Search for the cell housing the specified text and yield its (x, y) center coordinate. 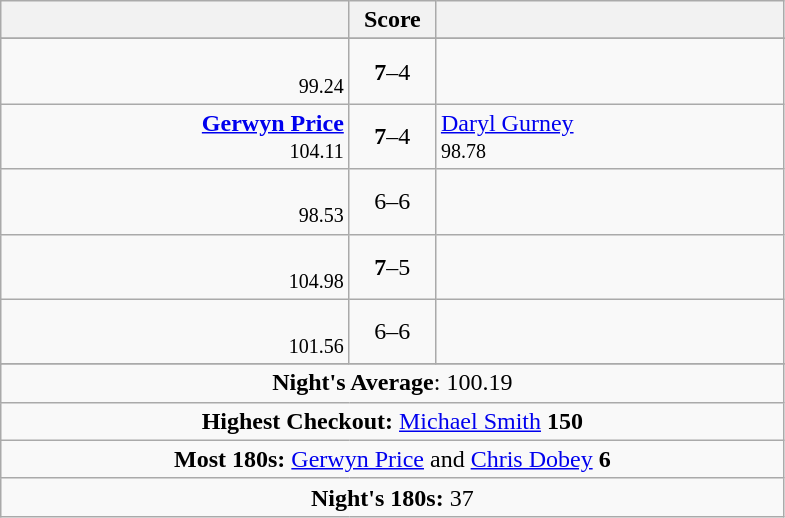
Most 180s: Gerwyn Price and Chris Dobey 6 (392, 459)
Gerwyn Price 104.11 (176, 136)
101.56 (176, 332)
98.53 (176, 202)
Highest Checkout: Michael Smith 150 (392, 421)
Night's 180s: 37 (392, 497)
99.24 (176, 72)
104.98 (176, 266)
Daryl Gurney 98.78 (610, 136)
Night's Average: 100.19 (392, 383)
7–5 (392, 266)
Score (392, 20)
